Output the [x, y] coordinate of the center of the cell containing the given text.  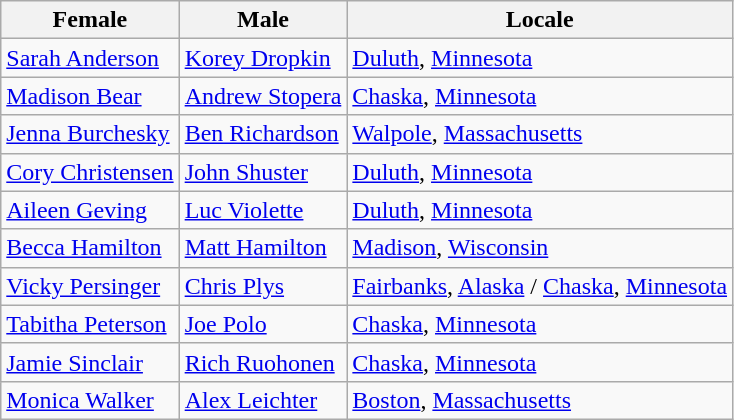
Jenna Burchesky [90, 134]
Aileen Geving [90, 210]
Madison Bear [90, 96]
Female [90, 20]
Cory Christensen [90, 172]
Ben Richardson [263, 134]
Chris Plys [263, 286]
Korey Dropkin [263, 58]
Walpole, Massachusetts [540, 134]
Tabitha Peterson [90, 324]
Rich Ruohonen [263, 362]
Alex Leichter [263, 400]
Jamie Sinclair [90, 362]
Male [263, 20]
Monica Walker [90, 400]
Andrew Stopera [263, 96]
Boston, Massachusetts [540, 400]
Madison, Wisconsin [540, 248]
Locale [540, 20]
Joe Polo [263, 324]
John Shuster [263, 172]
Fairbanks, Alaska / Chaska, Minnesota [540, 286]
Sarah Anderson [90, 58]
Luc Violette [263, 210]
Becca Hamilton [90, 248]
Matt Hamilton [263, 248]
Vicky Persinger [90, 286]
